Pinpoint the cell where the given text exists, returning its [x, y] midpoint coordinate. 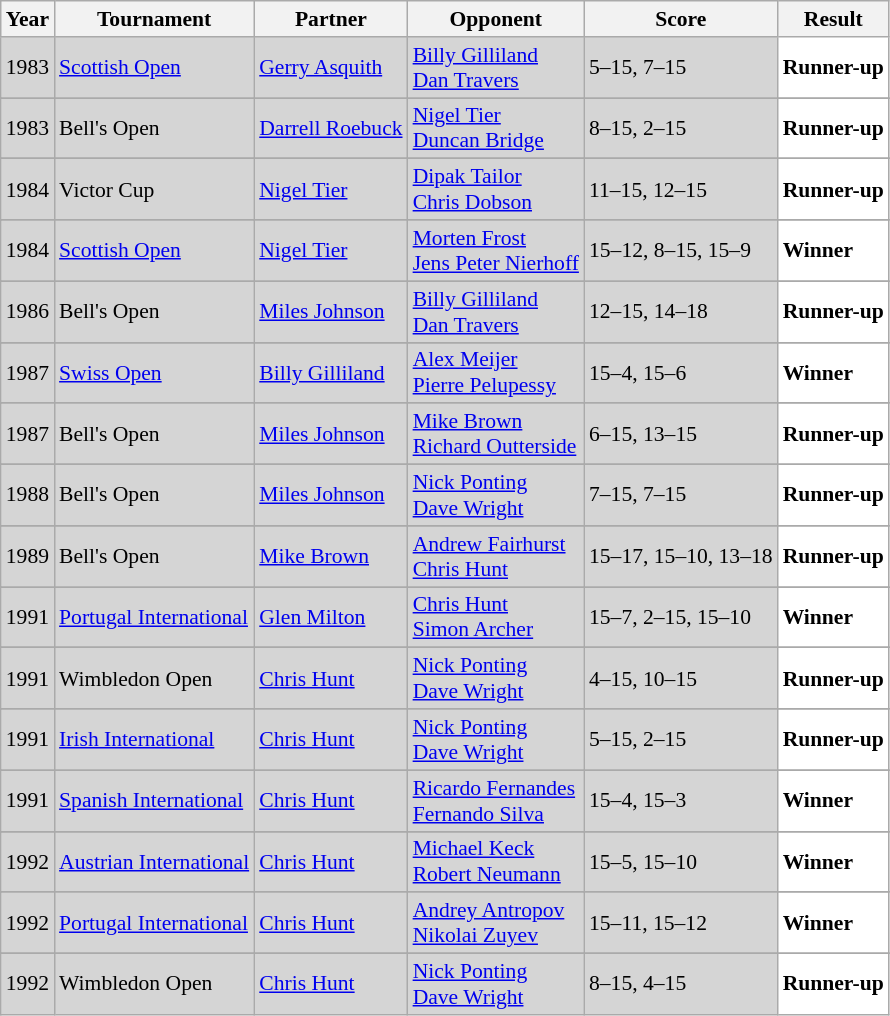
8–15, 4–15 [681, 984]
15–7, 2–15, 15–10 [681, 618]
Year [28, 19]
15–11, 15–12 [681, 924]
Opponent [496, 19]
Darrell Roebuck [330, 128]
15–12, 8–15, 15–9 [681, 250]
1986 [28, 312]
Chris Hunt Simon Archer [496, 618]
Andrew Fairhurst Chris Hunt [496, 556]
1988 [28, 496]
5–15, 7–15 [681, 68]
Spanish International [154, 800]
8–15, 2–15 [681, 128]
Nigel Tier Duncan Bridge [496, 128]
7–15, 7–15 [681, 496]
Billy Gilliland [330, 372]
Alex Meijer Pierre Pelupessy [496, 372]
5–15, 2–15 [681, 740]
Morten Frost Jens Peter Nierhoff [496, 250]
Victor Cup [154, 190]
15–4, 15–3 [681, 800]
Austrian International [154, 862]
Dipak Tailor Chris Dobson [496, 190]
15–17, 15–10, 13–18 [681, 556]
Mike Brown [330, 556]
11–15, 12–15 [681, 190]
Andrey Antropov Nikolai Zuyev [496, 924]
Partner [330, 19]
Mike Brown Richard Outterside [496, 434]
Swiss Open [154, 372]
Result [834, 19]
Ricardo Fernandes Fernando Silva [496, 800]
15–5, 15–10 [681, 862]
Score [681, 19]
Tournament [154, 19]
4–15, 10–15 [681, 678]
Irish International [154, 740]
15–4, 15–6 [681, 372]
Michael Keck Robert Neumann [496, 862]
1989 [28, 556]
6–15, 13–15 [681, 434]
Gerry Asquith [330, 68]
12–15, 14–18 [681, 312]
Glen Milton [330, 618]
